Provide the [X, Y] coordinate of the cell's center where the given text is located.  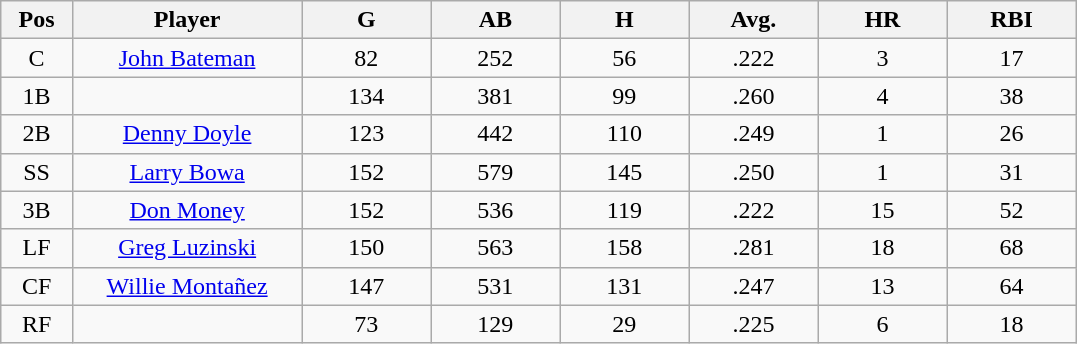
Larry Bowa [186, 172]
AB [496, 20]
38 [1012, 96]
64 [1012, 286]
H [624, 20]
442 [496, 134]
6 [882, 324]
73 [366, 324]
110 [624, 134]
119 [624, 210]
99 [624, 96]
52 [1012, 210]
381 [496, 96]
563 [496, 248]
.247 [754, 286]
CF [37, 286]
John Bateman [186, 58]
.249 [754, 134]
Greg Luzinski [186, 248]
G [366, 20]
.250 [754, 172]
17 [1012, 58]
56 [624, 58]
82 [366, 58]
134 [366, 96]
147 [366, 286]
3B [37, 210]
29 [624, 324]
536 [496, 210]
C [37, 58]
RF [37, 324]
.225 [754, 324]
Don Money [186, 210]
Denny Doyle [186, 134]
Player [186, 20]
150 [366, 248]
1B [37, 96]
4 [882, 96]
.281 [754, 248]
SS [37, 172]
131 [624, 286]
26 [1012, 134]
Avg. [754, 20]
158 [624, 248]
252 [496, 58]
68 [1012, 248]
3 [882, 58]
.260 [754, 96]
531 [496, 286]
Pos [37, 20]
129 [496, 324]
LF [37, 248]
RBI [1012, 20]
579 [496, 172]
Willie Montañez [186, 286]
2B [37, 134]
31 [1012, 172]
13 [882, 286]
145 [624, 172]
HR [882, 20]
123 [366, 134]
15 [882, 210]
